Output the (X, Y) coordinate of the center of the cell containing the given text.  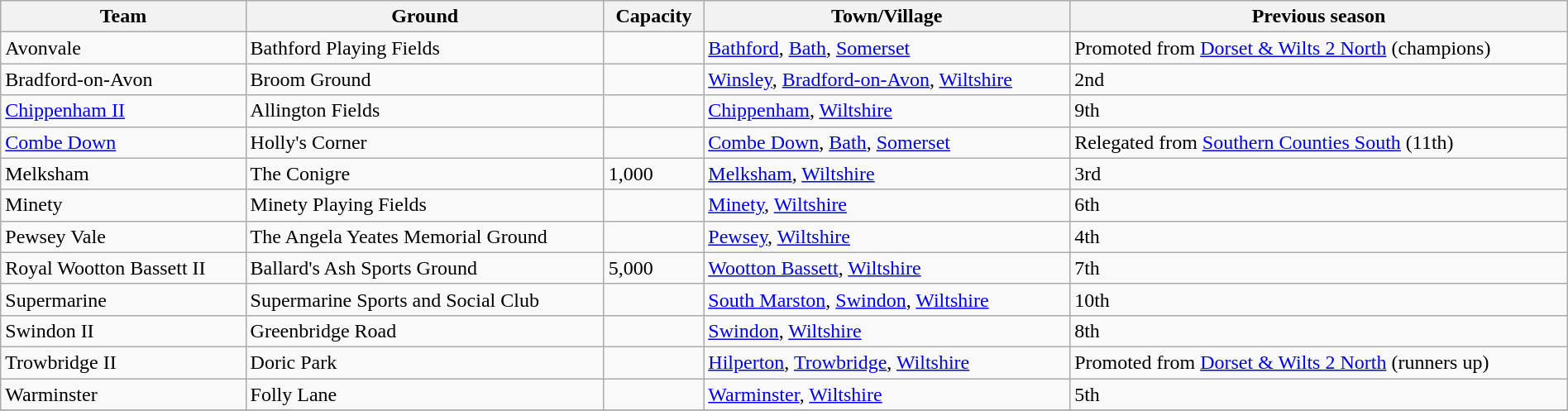
7th (1319, 268)
Holly's Corner (425, 142)
Pewsey Vale (123, 237)
Trowbridge II (123, 362)
Pewsey, Wiltshire (887, 237)
4th (1319, 237)
Hilperton, Trowbridge, Wiltshire (887, 362)
Avonvale (123, 48)
Promoted from Dorset & Wilts 2 North (runners up) (1319, 362)
Royal Wootton Bassett II (123, 268)
Town/Village (887, 17)
Ballard's Ash Sports Ground (425, 268)
2nd (1319, 79)
Swindon II (123, 331)
Minety, Wiltshire (887, 205)
Supermarine Sports and Social Club (425, 299)
5th (1319, 394)
6th (1319, 205)
Bathford Playing Fields (425, 48)
Warminster, Wiltshire (887, 394)
Chippenham II (123, 111)
The Angela Yeates Memorial Ground (425, 237)
Relegated from Southern Counties South (11th) (1319, 142)
Doric Park (425, 362)
10th (1319, 299)
Broom Ground (425, 79)
The Conigre (425, 174)
Previous season (1319, 17)
Minety (123, 205)
Combe Down, Bath, Somerset (887, 142)
8th (1319, 331)
Allington Fields (425, 111)
Supermarine (123, 299)
Folly Lane (425, 394)
Greenbridge Road (425, 331)
9th (1319, 111)
Combe Down (123, 142)
Swindon, Wiltshire (887, 331)
Warminster (123, 394)
5,000 (653, 268)
Melksham, Wiltshire (887, 174)
Capacity (653, 17)
Team (123, 17)
Promoted from Dorset & Wilts 2 North (champions) (1319, 48)
Minety Playing Fields (425, 205)
South Marston, Swindon, Wiltshire (887, 299)
Wootton Bassett, Wiltshire (887, 268)
Bradford-on-Avon (123, 79)
Winsley, Bradford-on-Avon, Wiltshire (887, 79)
Chippenham, Wiltshire (887, 111)
Ground (425, 17)
1,000 (653, 174)
Bathford, Bath, Somerset (887, 48)
Melksham (123, 174)
3rd (1319, 174)
